Return [x, y] of the center of cell containing provided text 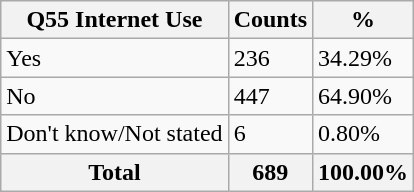
% [364, 20]
689 [270, 172]
0.80% [364, 134]
Don't know/Not stated [114, 134]
Q55 Internet Use [114, 20]
236 [270, 58]
Counts [270, 20]
100.00% [364, 172]
6 [270, 134]
64.90% [364, 96]
Yes [114, 58]
No [114, 96]
34.29% [364, 58]
447 [270, 96]
Total [114, 172]
